Return (X, Y) of the center of cell containing provided text 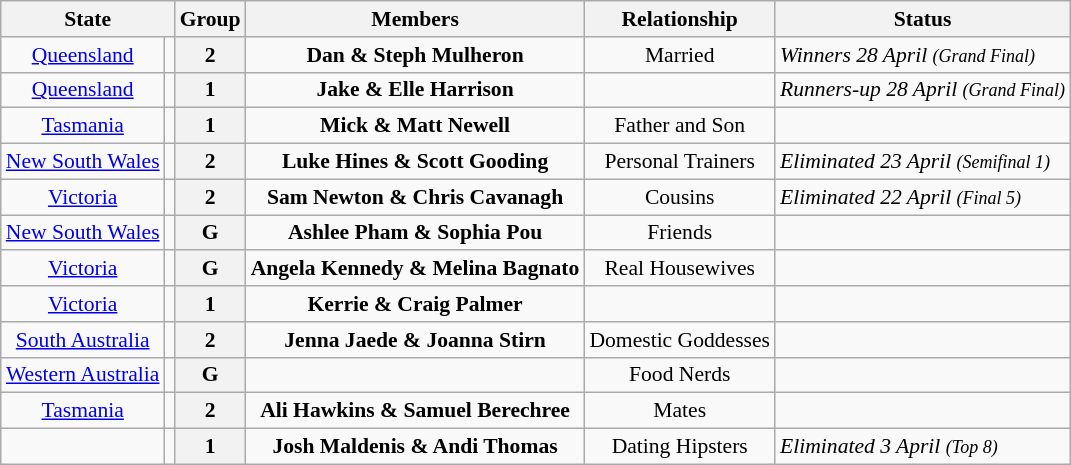
Married (680, 55)
Ashlee Pham & Sophia Pou (416, 233)
Kerrie & Craig Palmer (416, 304)
Eliminated 23 April (Semifinal 1) (922, 162)
Jenna Jaede & Joanna Stirn (416, 340)
Winners 28 April (Grand Final) (922, 55)
Domestic Goddesses (680, 340)
Eliminated 22 April (Final 5) (922, 197)
Food Nerds (680, 375)
Group (210, 19)
Relationship (680, 19)
Luke Hines & Scott Gooding (416, 162)
Dating Hipsters (680, 447)
Status (922, 19)
State (88, 19)
Dan & Steph Mulheron (416, 55)
Mates (680, 411)
Runners-up 28 April (Grand Final) (922, 90)
Personal Trainers (680, 162)
Angela Kennedy & Melina Bagnato (416, 269)
Father and Son (680, 126)
Mick & Matt Newell (416, 126)
Cousins (680, 197)
Real Housewives (680, 269)
Sam Newton & Chris Cavanagh (416, 197)
Ali Hawkins & Samuel Berechree (416, 411)
Friends (680, 233)
Jake & Elle Harrison (416, 90)
Josh Maldenis & Andi Thomas (416, 447)
Eliminated 3 April (Top 8) (922, 447)
Western Australia (83, 375)
South Australia (83, 340)
Members (416, 19)
